Provide the [x, y] coordinate of the cell's center where the given text is located.  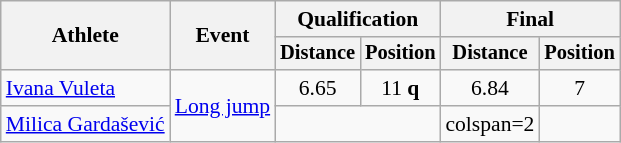
Athlete [86, 36]
Event [222, 36]
Final [530, 19]
colspan=2 [490, 124]
6.84 [490, 88]
6.65 [318, 88]
Milica Gardašević [86, 124]
Ivana Vuleta [86, 88]
11 q [400, 88]
Long jump [222, 106]
7 [579, 88]
Qualification [358, 19]
